Determine the [X, Y] coordinate at the center of the cell enclosing the given text.  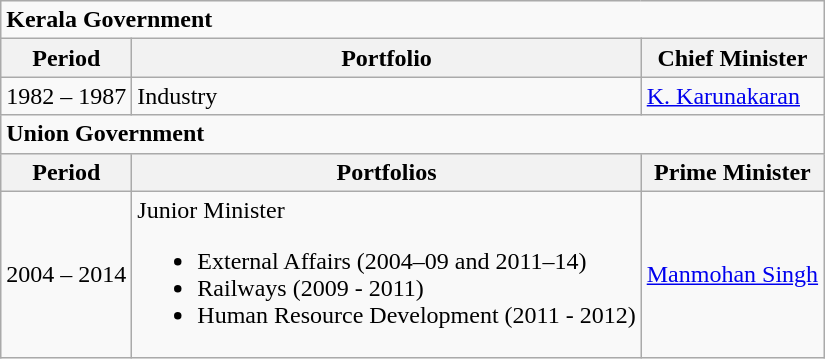
Union Government [412, 134]
Portfolio [386, 58]
Kerala Government [412, 20]
Portfolios [386, 172]
Chief Minister [732, 58]
Prime Minister [732, 172]
1982 – 1987 [66, 96]
K. Karunakaran [732, 96]
Industry [386, 96]
Junior MinisterExternal Affairs (2004–09 and 2011–14)Railways (2009 - 2011)Human Resource Development (2011 - 2012) [386, 274]
Manmohan Singh [732, 274]
2004 – 2014 [66, 274]
